Determine the (X, Y) coordinate at the center of the cell enclosing the given text.  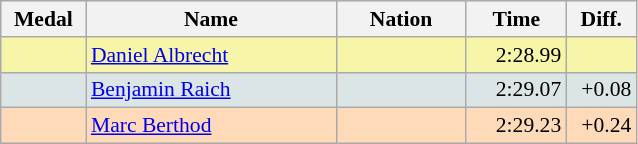
Daniel Albrecht (211, 55)
+0.24 (601, 126)
Name (211, 19)
+0.08 (601, 90)
Time (516, 19)
Nation (401, 19)
Marc Berthod (211, 126)
Diff. (601, 19)
Medal (44, 19)
Benjamin Raich (211, 90)
2:29.07 (516, 90)
2:28.99 (516, 55)
2:29.23 (516, 126)
